For the text-containing cell, return its midpoint in (X, Y) coordinate format. 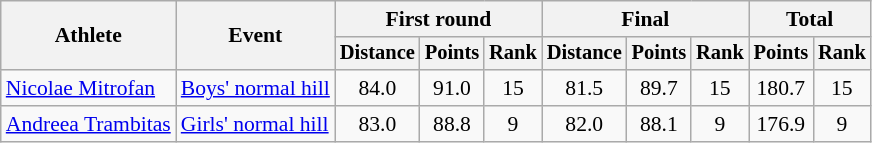
176.9 (781, 124)
88.8 (452, 124)
Total (810, 19)
88.1 (659, 124)
Event (256, 36)
Final (646, 19)
81.5 (584, 88)
91.0 (452, 88)
Boys' normal hill (256, 88)
Athlete (88, 36)
84.0 (378, 88)
Girls' normal hill (256, 124)
82.0 (584, 124)
Nicolae Mitrofan (88, 88)
180.7 (781, 88)
89.7 (659, 88)
83.0 (378, 124)
First round (438, 19)
Andreea Trambitas (88, 124)
